Return the [x, y] coordinate for the center point of the cell that contains the specified text.  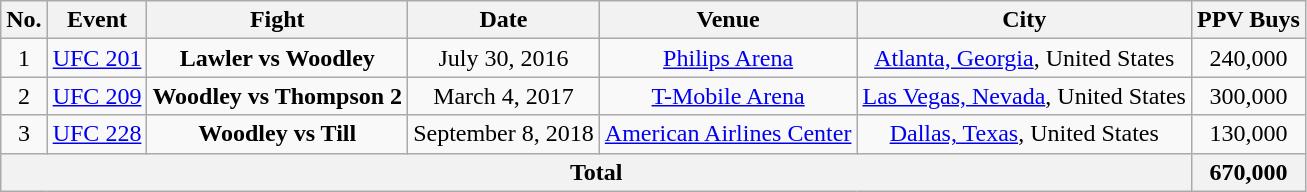
City [1024, 20]
Event [97, 20]
Venue [728, 20]
Las Vegas, Nevada, United States [1024, 96]
PPV Buys [1248, 20]
Philips Arena [728, 58]
T-Mobile Arena [728, 96]
1 [24, 58]
Woodley vs Till [278, 134]
670,000 [1248, 172]
Dallas, Texas, United States [1024, 134]
Atlanta, Georgia, United States [1024, 58]
Total [596, 172]
Date [504, 20]
September 8, 2018 [504, 134]
July 30, 2016 [504, 58]
300,000 [1248, 96]
UFC 201 [97, 58]
3 [24, 134]
240,000 [1248, 58]
Fight [278, 20]
American Airlines Center [728, 134]
UFC 228 [97, 134]
130,000 [1248, 134]
No. [24, 20]
UFC 209 [97, 96]
March 4, 2017 [504, 96]
2 [24, 96]
Woodley vs Thompson 2 [278, 96]
Lawler vs Woodley [278, 58]
